Return the [x, y] coordinate for the center point of the cell that contains the specified text.  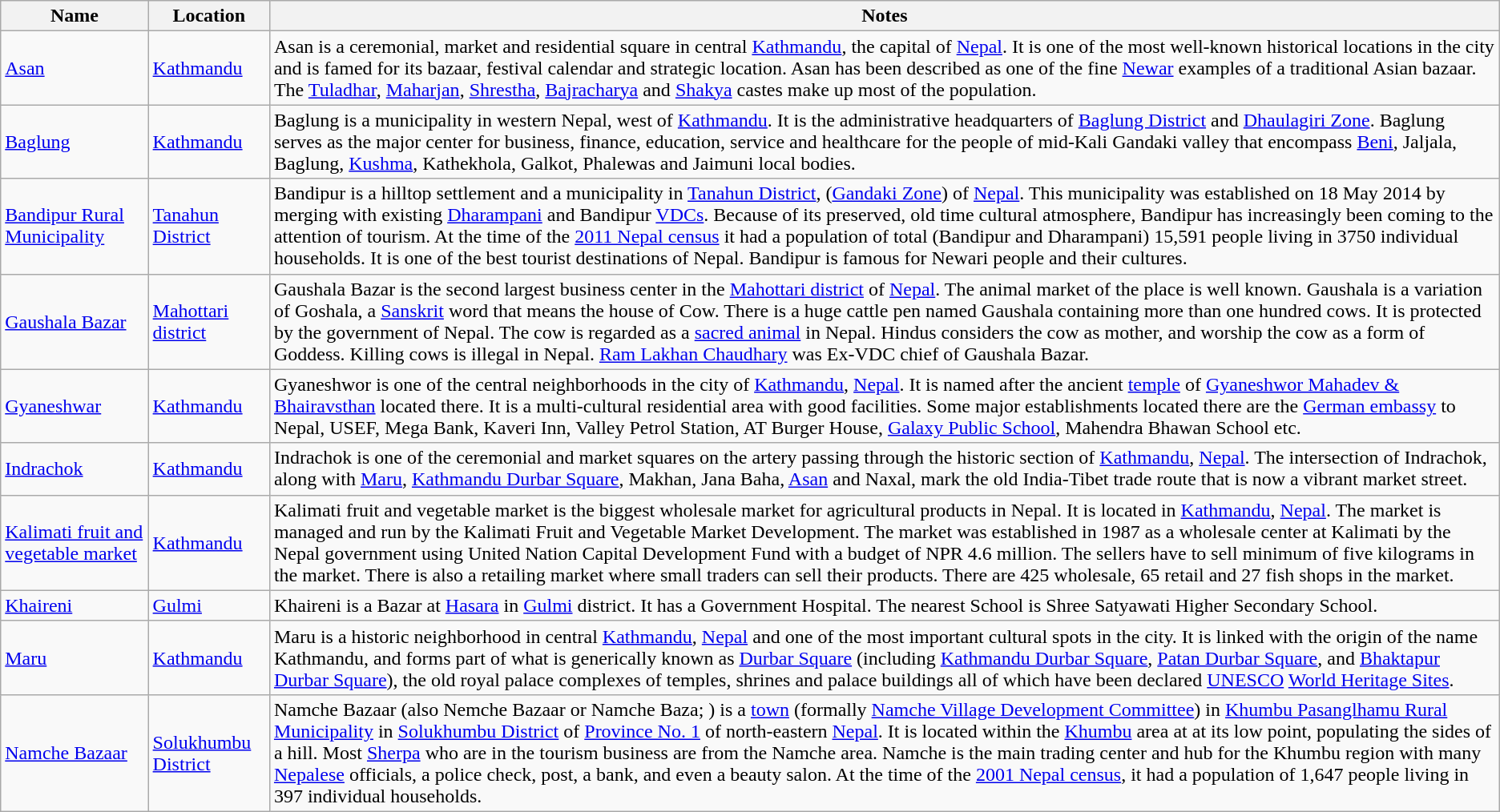
Solukhumbu District [208, 753]
Khaireni is a Bazar at Hasara in Gulmi district. It has a Government Hospital. The nearest School is Shree Satyawati Higher Secondary School. [885, 605]
Asan [75, 68]
Gaushala Bazar [75, 322]
Namche Bazaar [75, 753]
Indrachok [75, 469]
Tanahun District [208, 226]
Name [75, 16]
Gulmi [208, 605]
Khaireni [75, 605]
Maru [75, 657]
Notes [885, 16]
Bandipur Rural Municipality [75, 226]
Gyaneshwar [75, 406]
Location [208, 16]
Kalimati fruit and vegetable market [75, 543]
Mahottari district [208, 322]
Baglung [75, 142]
